From the cell containing the given text, extract its center point as (x, y) coordinate. 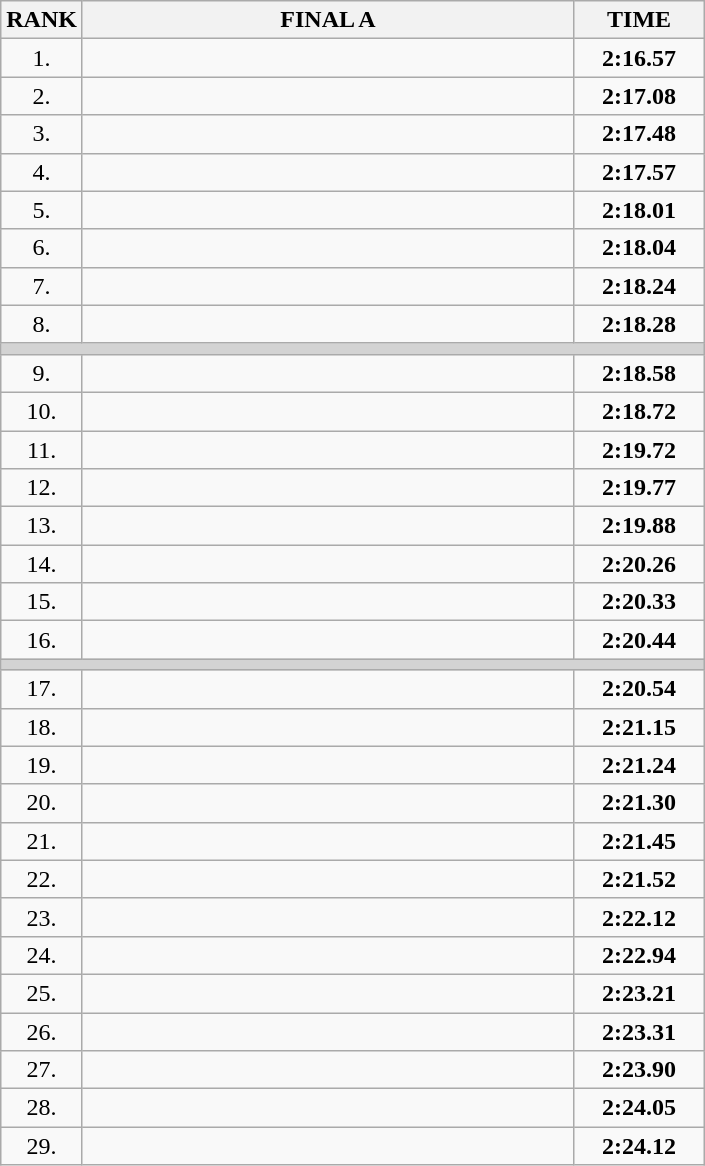
2:21.15 (640, 727)
18. (42, 727)
13. (42, 526)
24. (42, 955)
2:23.31 (640, 1031)
2:23.21 (640, 993)
1. (42, 58)
2:24.05 (640, 1108)
26. (42, 1031)
16. (42, 640)
4. (42, 172)
2:18.01 (640, 210)
5. (42, 210)
2:18.04 (640, 248)
2:20.33 (640, 602)
23. (42, 917)
2:22.94 (640, 955)
22. (42, 879)
2:21.24 (640, 765)
14. (42, 564)
21. (42, 841)
29. (42, 1146)
15. (42, 602)
2. (42, 96)
2:19.88 (640, 526)
2:23.90 (640, 1070)
2:21.52 (640, 879)
28. (42, 1108)
FINAL A (328, 20)
27. (42, 1070)
25. (42, 993)
2:18.28 (640, 324)
11. (42, 449)
6. (42, 248)
2:22.12 (640, 917)
RANK (42, 20)
2:17.08 (640, 96)
2:20.54 (640, 689)
12. (42, 488)
17. (42, 689)
2:18.72 (640, 411)
10. (42, 411)
2:24.12 (640, 1146)
TIME (640, 20)
2:20.26 (640, 564)
2:21.45 (640, 841)
2:17.57 (640, 172)
2:20.44 (640, 640)
2:16.57 (640, 58)
9. (42, 373)
2:17.48 (640, 134)
20. (42, 803)
3. (42, 134)
2:21.30 (640, 803)
8. (42, 324)
2:18.24 (640, 286)
2:19.72 (640, 449)
19. (42, 765)
2:19.77 (640, 488)
2:18.58 (640, 373)
7. (42, 286)
